Detect which cell encompasses the target text, then output its (X, Y) center coordinate. 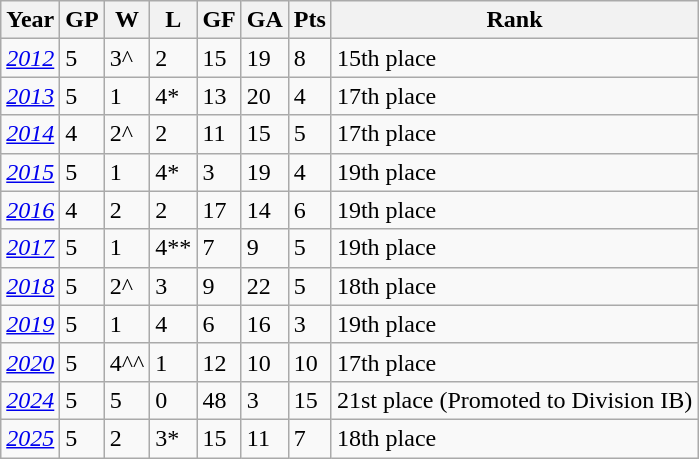
17 (219, 210)
15th place (514, 58)
2020 (30, 362)
2013 (30, 96)
12 (219, 362)
3^ (127, 58)
2017 (30, 248)
W (127, 20)
48 (219, 400)
2024 (30, 400)
Pts (310, 20)
2012 (30, 58)
Rank (514, 20)
2019 (30, 324)
GP (82, 20)
2018 (30, 286)
13 (219, 96)
2014 (30, 134)
14 (264, 210)
8 (310, 58)
2025 (30, 438)
4^^ (127, 362)
22 (264, 286)
3* (174, 438)
20 (264, 96)
21st place (Promoted to Division IB) (514, 400)
Year (30, 20)
2015 (30, 172)
4** (174, 248)
16 (264, 324)
GF (219, 20)
L (174, 20)
0 (174, 400)
2016 (30, 210)
GA (264, 20)
